Determine the [X, Y] coordinate at the center of the cell enclosing the given text.  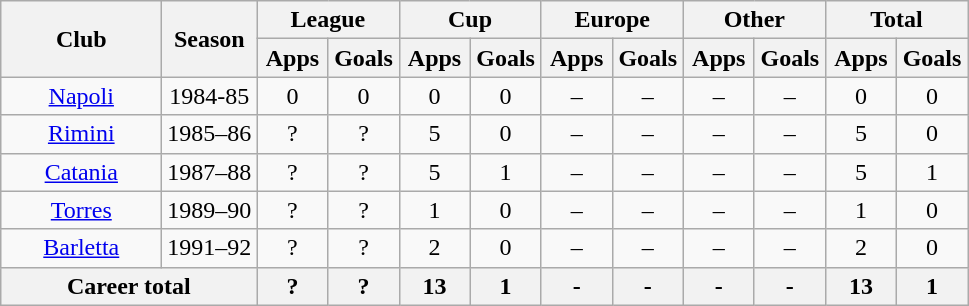
Season [210, 39]
Catania [82, 172]
1987–88 [210, 172]
League [328, 20]
Rimini [82, 134]
Cup [470, 20]
Europe [612, 20]
Club [82, 39]
Torres [82, 210]
Other [754, 20]
Total [896, 20]
Napoli [82, 96]
1989–90 [210, 210]
1985–86 [210, 134]
1984-85 [210, 96]
Career total [129, 286]
Barletta [82, 248]
1991–92 [210, 248]
